Output the (X, Y) coordinate of the center of the cell containing the given text.  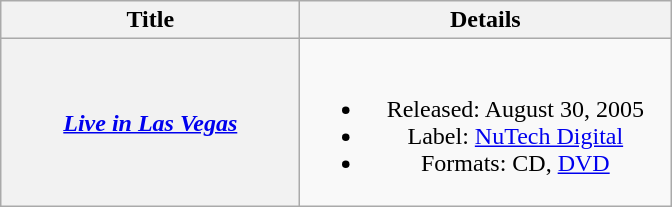
Released: August 30, 2005Label: NuTech DigitalFormats: CD, DVD (486, 122)
Live in Las Vegas (150, 122)
Details (486, 20)
Title (150, 20)
